Determine the [X, Y] coordinate at the center of the cell enclosing the given text.  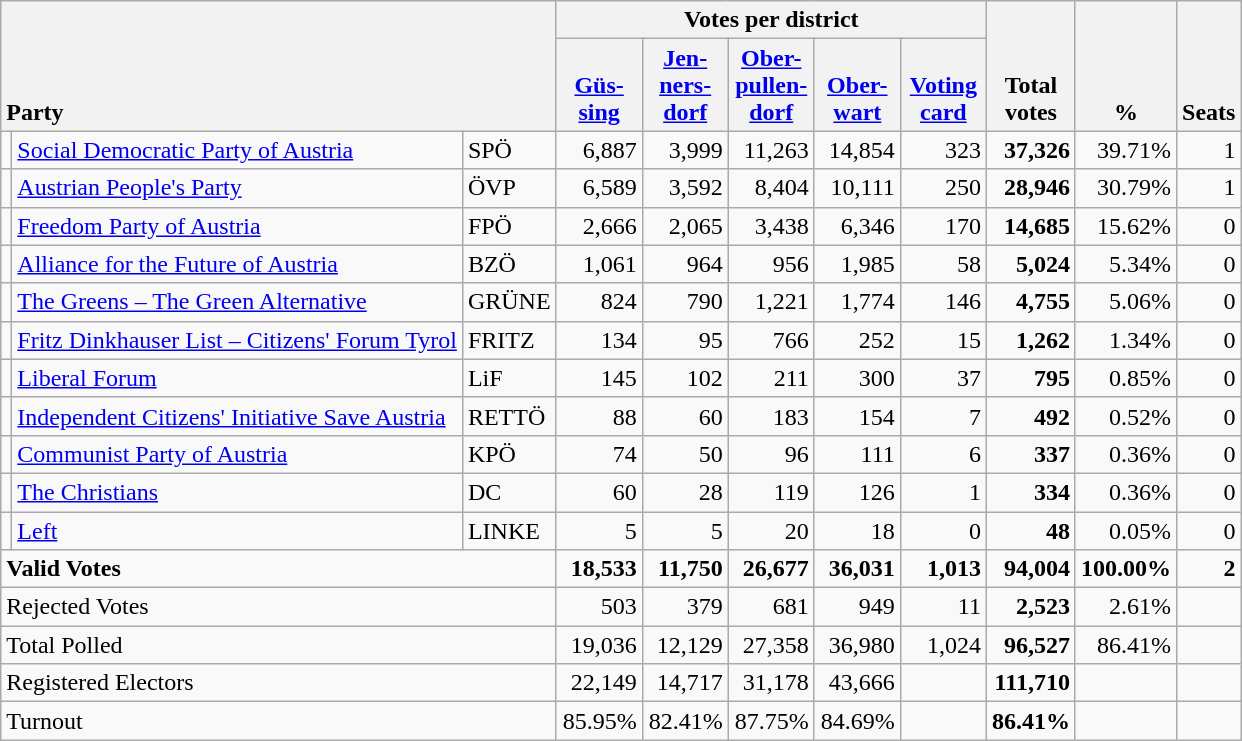
Total Polled [278, 645]
Totalvotes [1030, 66]
681 [771, 607]
FPÖ [509, 226]
85.95% [599, 721]
The Christians [238, 492]
58 [943, 264]
28,946 [1030, 188]
Ober-wart [857, 85]
1,262 [1030, 340]
Votes per district [771, 20]
Turnout [278, 721]
3,592 [685, 188]
100.00% [1126, 569]
18 [857, 531]
The Greens – The Green Alternative [238, 302]
Seats [1209, 66]
88 [599, 416]
2,666 [599, 226]
145 [599, 378]
Fritz Dinkhauser List – Citizens' Forum Tyrol [238, 340]
1.34% [1126, 340]
2,523 [1030, 607]
211 [771, 378]
6,589 [599, 188]
824 [599, 302]
26,677 [771, 569]
DC [509, 492]
Social Democratic Party of Austria [238, 150]
949 [857, 607]
323 [943, 150]
36,980 [857, 645]
14,854 [857, 150]
74 [599, 454]
48 [1030, 531]
RETTÖ [509, 416]
Independent Citizens' Initiative Save Austria [238, 416]
4,755 [1030, 302]
39.71% [1126, 150]
146 [943, 302]
0.52% [1126, 416]
956 [771, 264]
96 [771, 454]
12,129 [685, 645]
6,346 [857, 226]
2,065 [685, 226]
2 [1209, 569]
11,750 [685, 569]
KPÖ [509, 454]
10,111 [857, 188]
183 [771, 416]
82.41% [685, 721]
Ober-pullen-dorf [771, 85]
Liberal Forum [238, 378]
0.05% [1126, 531]
170 [943, 226]
Votingcard [943, 85]
LINKE [509, 531]
1,221 [771, 302]
126 [857, 492]
19,036 [599, 645]
111,710 [1030, 683]
14,685 [1030, 226]
36,031 [857, 569]
0.85% [1126, 378]
43,666 [857, 683]
337 [1030, 454]
87.75% [771, 721]
111 [857, 454]
964 [685, 264]
11,263 [771, 150]
6,887 [599, 150]
20 [771, 531]
84.69% [857, 721]
1,985 [857, 264]
Austrian People's Party [238, 188]
3,438 [771, 226]
Party [278, 66]
492 [1030, 416]
18,533 [599, 569]
SPÖ [509, 150]
27,358 [771, 645]
1,013 [943, 569]
Jen-ners-dorf [685, 85]
37,326 [1030, 150]
790 [685, 302]
Communist Party of Austria [238, 454]
5.34% [1126, 264]
Registered Electors [278, 683]
6 [943, 454]
Valid Votes [278, 569]
30.79% [1126, 188]
5.06% [1126, 302]
ÖVP [509, 188]
2.61% [1126, 607]
BZÖ [509, 264]
1,024 [943, 645]
134 [599, 340]
Güs-sing [599, 85]
15.62% [1126, 226]
102 [685, 378]
% [1126, 66]
LiF [509, 378]
31,178 [771, 683]
Freedom Party of Austria [238, 226]
250 [943, 188]
379 [685, 607]
766 [771, 340]
37 [943, 378]
8,404 [771, 188]
7 [943, 416]
GRÜNE [509, 302]
Rejected Votes [278, 607]
3,999 [685, 150]
11 [943, 607]
22,149 [599, 683]
14,717 [685, 683]
Left [238, 531]
252 [857, 340]
119 [771, 492]
15 [943, 340]
1,061 [599, 264]
95 [685, 340]
503 [599, 607]
94,004 [1030, 569]
300 [857, 378]
1,774 [857, 302]
154 [857, 416]
FRITZ [509, 340]
28 [685, 492]
5,024 [1030, 264]
334 [1030, 492]
96,527 [1030, 645]
50 [685, 454]
795 [1030, 378]
Alliance for the Future of Austria [238, 264]
